Determine the (x, y) coordinate at the center of the cell enclosing the given text.  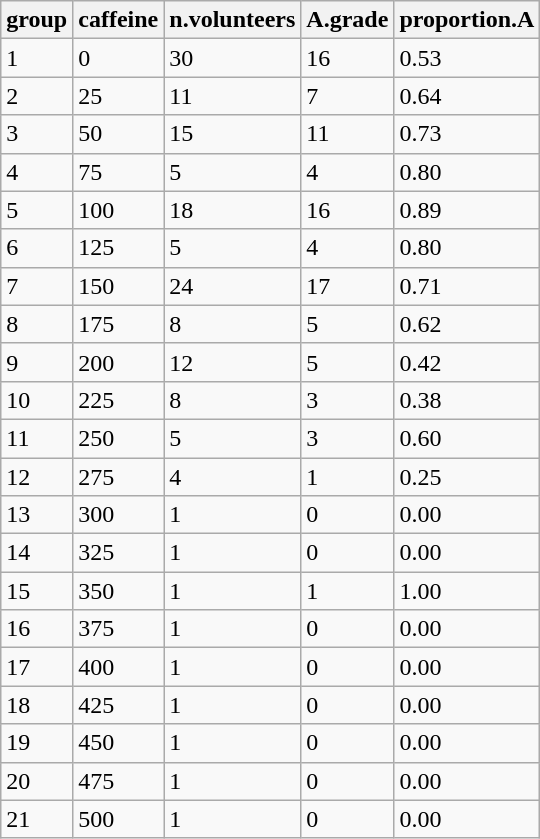
0.89 (467, 210)
A.grade (348, 20)
6 (37, 248)
14 (37, 553)
500 (118, 819)
350 (118, 591)
24 (232, 286)
250 (118, 438)
20 (37, 781)
225 (118, 400)
0.38 (467, 400)
9 (37, 362)
75 (118, 172)
0.25 (467, 477)
0.64 (467, 96)
19 (37, 743)
0.71 (467, 286)
25 (118, 96)
100 (118, 210)
300 (118, 515)
10 (37, 400)
325 (118, 553)
1.00 (467, 591)
0.73 (467, 134)
275 (118, 477)
30 (232, 58)
caffeine (118, 20)
0.62 (467, 324)
2 (37, 96)
475 (118, 781)
group (37, 20)
13 (37, 515)
175 (118, 324)
450 (118, 743)
400 (118, 667)
proportion.A (467, 20)
0.60 (467, 438)
0.53 (467, 58)
375 (118, 629)
125 (118, 248)
425 (118, 705)
150 (118, 286)
n.volunteers (232, 20)
0.42 (467, 362)
200 (118, 362)
50 (118, 134)
21 (37, 819)
